Find where the given text appears and provide that cell's center as [x, y] coordinate. 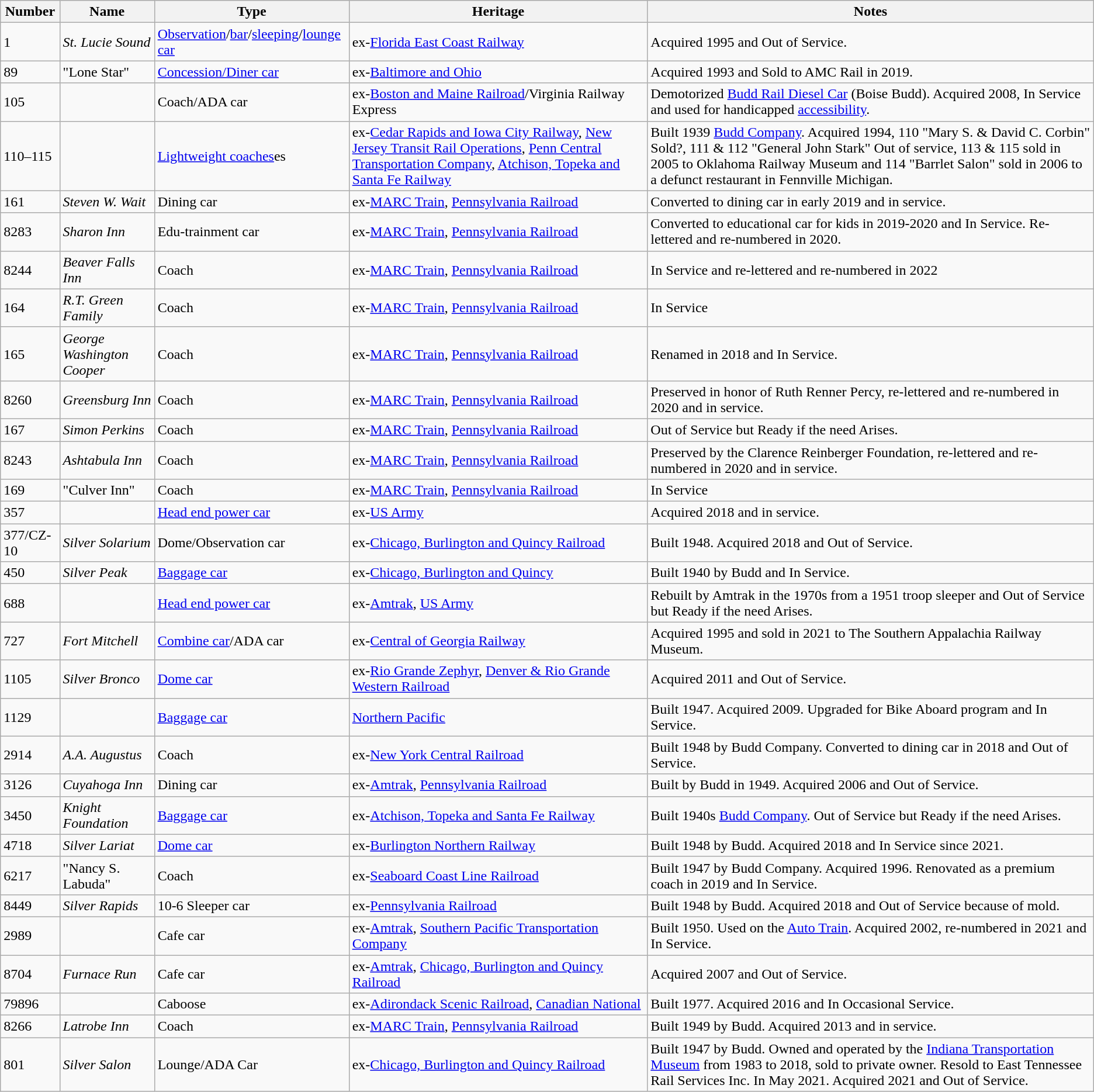
Built 1949 by Budd. Acquired 2013 and in service. [871, 1027]
8260 [30, 400]
Acquired 1995 and Out of Service. [871, 42]
Built 1940 by Budd and In Service. [871, 573]
450 [30, 573]
8704 [30, 974]
"Culver Inn" [107, 490]
Preserved in honor of Ruth Renner Percy, re-lettered and re-numbered in 2020 and in service. [871, 400]
2989 [30, 935]
Knight Foundation [107, 815]
6217 [30, 876]
Built 1948 by Budd Company. Converted to dining car in 2018 and Out of Service. [871, 755]
105 [30, 102]
110–115 [30, 155]
ex-Amtrak, Pennsylvania Railroad [498, 785]
ex-Boston and Maine Railroad/Virginia Railway Express [498, 102]
8283 [30, 231]
Silver Lariat [107, 845]
Lounge/ADA Car [251, 1065]
ex-Atchison, Topeka and Santa Fe Railway [498, 815]
Edu-trainment car [251, 231]
377/CZ-10 [30, 542]
A.A. Augustus [107, 755]
Built 1950. Used on the Auto Train. Acquired 2002, re-numbered in 2021 and In Service. [871, 935]
Acquired 2018 and in service. [871, 513]
10-6 Sleeper car [251, 906]
"Nancy S. Labuda" [107, 876]
Acquired 1995 and sold in 2021 to The Southern Appalachia Railway Museum. [871, 641]
ex-Seaboard Coast Line Railroad [498, 876]
Caboose [251, 1004]
ex-Amtrak, US Army [498, 603]
Sharon Inn [107, 231]
St. Lucie Sound [107, 42]
Lightweight coacheses [251, 155]
1105 [30, 679]
169 [30, 490]
ex-New York Central Railroad [498, 755]
Northern Pacific [498, 717]
George Washington Cooper [107, 354]
R.T. Green Family [107, 307]
Cuyahoga Inn [107, 785]
Built 1947 by Budd Company. Acquired 1996. Renovated as a premium coach in 2019 and In Service. [871, 876]
Observation/bar/sleeping/lounge car [251, 42]
167 [30, 430]
4718 [30, 845]
Latrobe Inn [107, 1027]
Coach/ADA car [251, 102]
164 [30, 307]
Beaver Falls Inn [107, 270]
Concession/Diner car [251, 72]
Notes [871, 12]
ex-Amtrak, Southern Pacific Transportation Company [498, 935]
Simon Perkins [107, 430]
Acquired 1993 and Sold to AMC Rail in 2019. [871, 72]
Preserved by the Clarence Reinberger Foundation, re-lettered and re-numbered in 2020 and in service. [871, 459]
Demotorized Budd Rail Diesel Car (Boise Budd). Acquired 2008, In Service and used for handicapped accessibility. [871, 102]
Dome/Observation car [251, 542]
ex-Amtrak, Chicago, Burlington and Quincy Railroad [498, 974]
Steven W. Wait [107, 202]
8449 [30, 906]
In Service and re-lettered and re-numbered in 2022 [871, 270]
Type [251, 12]
ex-Chicago, Burlington and Quincy [498, 573]
ex-Rio Grande Zephyr, Denver & Rio Grande Western Railroad [498, 679]
Furnace Run [107, 974]
8244 [30, 270]
ex-Pennsylvania Railroad [498, 906]
"Lone Star" [107, 72]
727 [30, 641]
2914 [30, 755]
Acquired 2011 and Out of Service. [871, 679]
688 [30, 603]
357 [30, 513]
Number [30, 12]
Acquired 2007 and Out of Service. [871, 974]
1 [30, 42]
ex-Central of Georgia Railway [498, 641]
801 [30, 1065]
1129 [30, 717]
Built 1947. Acquired 2009. Upgraded for Bike Aboard program and In Service. [871, 717]
Combine car/ADA car [251, 641]
Silver Bronco [107, 679]
ex-Burlington Northern Railway [498, 845]
Built 1948. Acquired 2018 and Out of Service. [871, 542]
Heritage [498, 12]
3126 [30, 785]
Silver Solarium [107, 542]
8266 [30, 1027]
Rebuilt by Amtrak in the 1970s from a 1951 troop sleeper and Out of Service but Ready if the need Arises. [871, 603]
Renamed in 2018 and In Service. [871, 354]
Silver Peak [107, 573]
ex-Adirondack Scenic Railroad, Canadian National [498, 1004]
8243 [30, 459]
Converted to dining car in early 2019 and in service. [871, 202]
Ashtabula Inn [107, 459]
Out of Service but Ready if the need Arises. [871, 430]
165 [30, 354]
89 [30, 72]
3450 [30, 815]
Built 1948 by Budd. Acquired 2018 and In Service since 2021. [871, 845]
ex-US Army [498, 513]
ex-Florida East Coast Railway [498, 42]
Built by Budd in 1949. Acquired 2006 and Out of Service. [871, 785]
Silver Rapids [107, 906]
ex-Baltimore and Ohio [498, 72]
161 [30, 202]
Greensburg Inn [107, 400]
79896 [30, 1004]
ex-Cedar Rapids and Iowa City Railway, New Jersey Transit Rail Operations, Penn Central Transportation Company, Atchison, Topeka and Santa Fe Railway [498, 155]
Built 1948 by Budd. Acquired 2018 and Out of Service because of mold. [871, 906]
Fort Mitchell [107, 641]
Built 1977. Acquired 2016 and In Occasional Service. [871, 1004]
Name [107, 12]
Built 1940s Budd Company. Out of Service but Ready if the need Arises. [871, 815]
Silver Salon [107, 1065]
Converted to educational car for kids in 2019-2020 and In Service. Re-lettered and re-numbered in 2020. [871, 231]
